Capture the cell that displays the provided text and extract its (x, y) central coordinate. 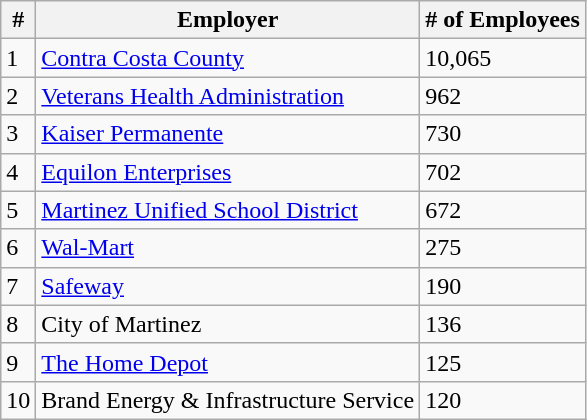
120 (503, 400)
7 (18, 286)
Martinez Unified School District (228, 210)
The Home Depot (228, 362)
Employer (228, 20)
Contra Costa County (228, 58)
Veterans Health Administration (228, 96)
City of Martinez (228, 324)
10,065 (503, 58)
10 (18, 400)
9 (18, 362)
2 (18, 96)
125 (503, 362)
275 (503, 248)
# of Employees (503, 20)
4 (18, 172)
# (18, 20)
3 (18, 134)
Brand Energy & Infrastructure Service (228, 400)
1 (18, 58)
962 (503, 96)
8 (18, 324)
190 (503, 286)
Equilon Enterprises (228, 172)
6 (18, 248)
730 (503, 134)
672 (503, 210)
702 (503, 172)
Kaiser Permanente (228, 134)
5 (18, 210)
136 (503, 324)
Wal-Mart (228, 248)
Safeway (228, 286)
